Scan for the cell matching the given text and deliver its (X, Y) coordinate at center. 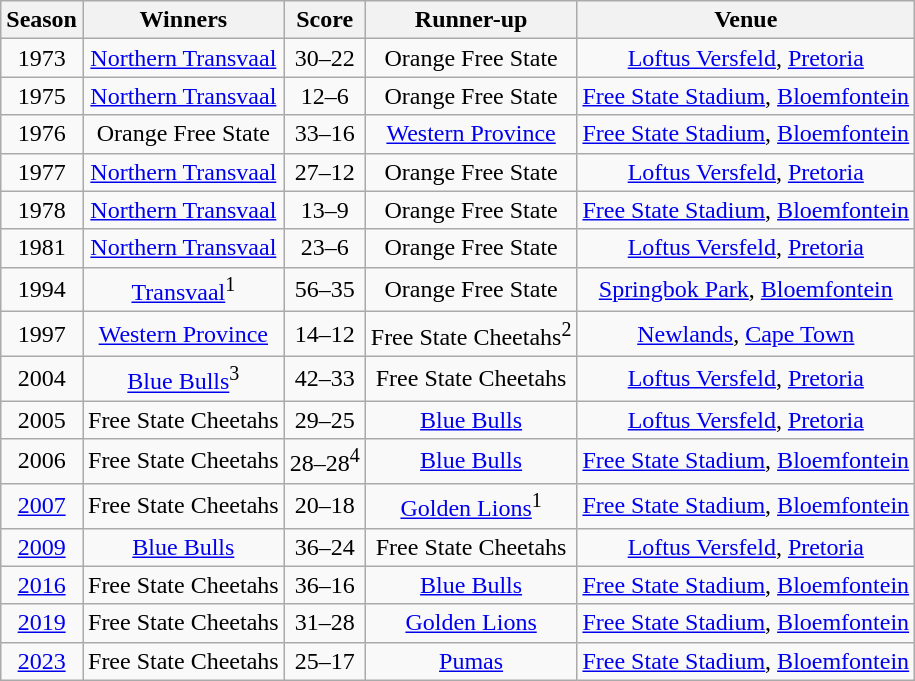
56–35 (324, 290)
23–6 (324, 248)
2009 (42, 547)
13–9 (324, 210)
2016 (42, 585)
1976 (42, 134)
Golden Lions1 (471, 506)
1994 (42, 290)
2004 (42, 378)
Springbok Park, Bloemfontein (746, 290)
Runner-up (471, 20)
1977 (42, 172)
36–24 (324, 547)
33–16 (324, 134)
Transvaal1 (183, 290)
1997 (42, 334)
2006 (42, 462)
14–12 (324, 334)
29–25 (324, 420)
20–18 (324, 506)
31–28 (324, 623)
25–17 (324, 661)
Free State Cheetahs2 (471, 334)
36–16 (324, 585)
2019 (42, 623)
Newlands, Cape Town (746, 334)
2023 (42, 661)
1978 (42, 210)
2007 (42, 506)
28–284 (324, 462)
Score (324, 20)
42–33 (324, 378)
Pumas (471, 661)
Golden Lions (471, 623)
27–12 (324, 172)
12–6 (324, 96)
1973 (42, 58)
1981 (42, 248)
Venue (746, 20)
Blue Bulls3 (183, 378)
1975 (42, 96)
Season (42, 20)
2005 (42, 420)
30–22 (324, 58)
Winners (183, 20)
